Find where the given text appears and provide that cell's center as [X, Y] coordinate. 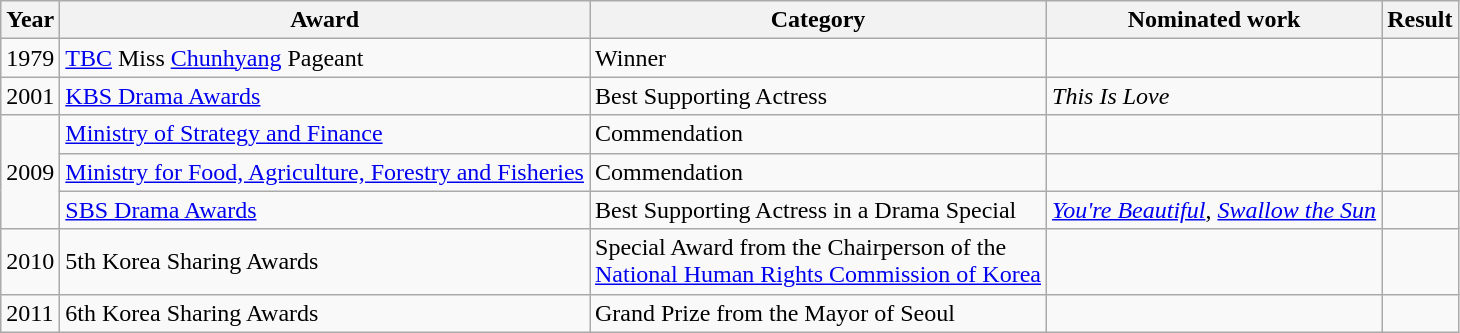
TBC Miss Chunhyang Pageant [325, 58]
KBS Drama Awards [325, 96]
Best Supporting Actress in a Drama Special [818, 210]
Nominated work [1214, 20]
Best Supporting Actress [818, 96]
2010 [30, 262]
6th Korea Sharing Awards [325, 313]
Year [30, 20]
Special Award from the Chairperson of the National Human Rights Commission of Korea [818, 262]
5th Korea Sharing Awards [325, 262]
This Is Love [1214, 96]
Winner [818, 58]
Award [325, 20]
Result [1420, 20]
You're Beautiful, Swallow the Sun [1214, 210]
1979 [30, 58]
Category [818, 20]
2011 [30, 313]
Ministry of Strategy and Finance [325, 134]
Grand Prize from the Mayor of Seoul [818, 313]
2009 [30, 172]
2001 [30, 96]
Ministry for Food, Agriculture, Forestry and Fisheries [325, 172]
SBS Drama Awards [325, 210]
